Return (x, y) of the center of cell containing provided text 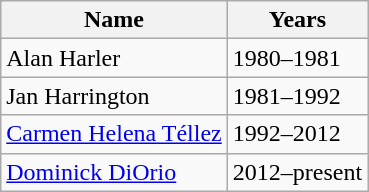
Jan Harrington (114, 96)
Dominick DiOrio (114, 172)
1981–1992 (297, 96)
Years (297, 20)
Name (114, 20)
2012–present (297, 172)
1992–2012 (297, 134)
1980–1981 (297, 58)
Carmen Helena Téllez (114, 134)
Alan Harler (114, 58)
